Return the (x, y) coordinate for the center point of the cell that contains the specified text.  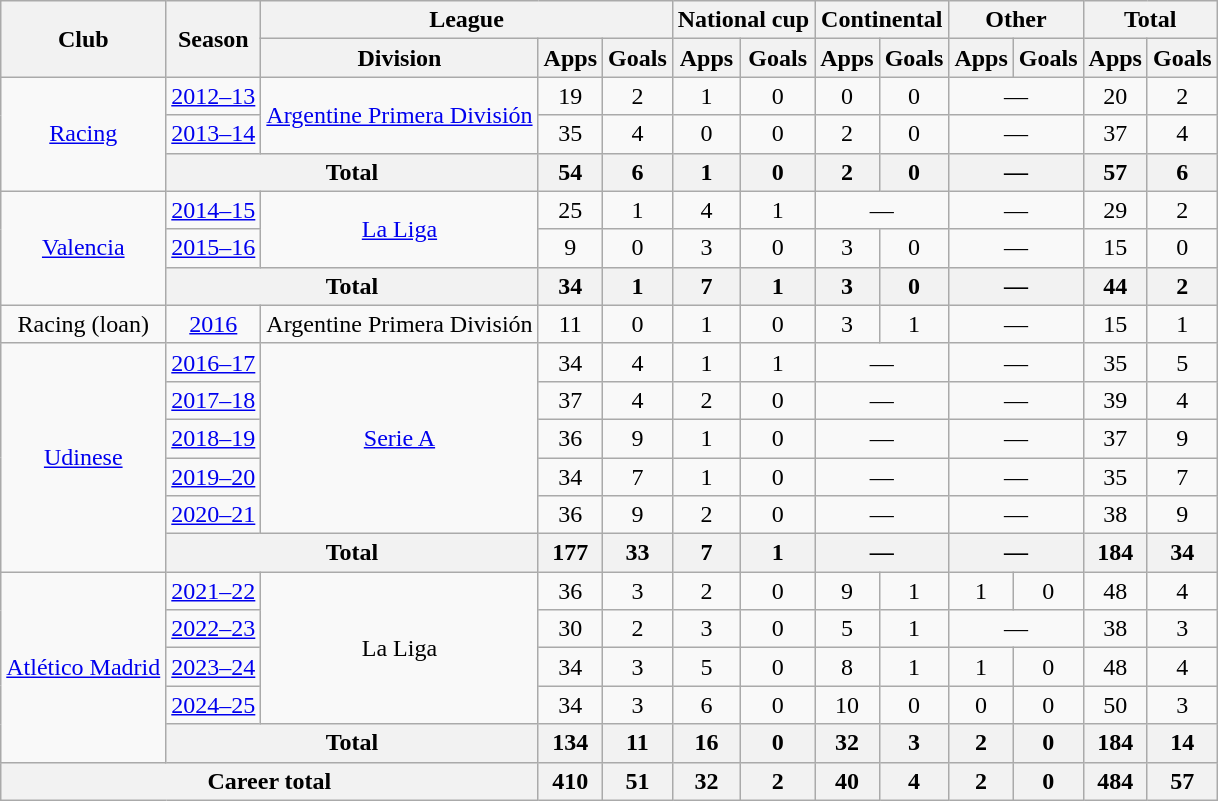
Racing (loan) (84, 324)
Division (400, 58)
8 (847, 667)
2019–20 (214, 477)
2012–13 (214, 96)
177 (570, 553)
50 (1115, 705)
Serie A (400, 438)
29 (1115, 210)
484 (1115, 781)
2016 (214, 324)
134 (570, 743)
16 (706, 743)
Atlético Madrid (84, 667)
51 (638, 781)
Valencia (84, 248)
2018–19 (214, 438)
2017–18 (214, 400)
2024–25 (214, 705)
25 (570, 210)
40 (847, 781)
League (466, 20)
2020–21 (214, 515)
39 (1115, 400)
54 (570, 172)
2023–24 (214, 667)
Career total (270, 781)
14 (1182, 743)
30 (570, 629)
2021–22 (214, 591)
Season (214, 39)
33 (638, 553)
10 (847, 705)
Udinese (84, 457)
44 (1115, 286)
19 (570, 96)
National cup (743, 20)
20 (1115, 96)
Club (84, 39)
2016–17 (214, 362)
2014–15 (214, 210)
410 (570, 781)
2013–14 (214, 134)
Continental (882, 20)
2022–23 (214, 629)
Racing (84, 134)
Other (1016, 20)
2015–16 (214, 248)
